Locate the cell with the specified text and output its [X, Y] center coordinate. 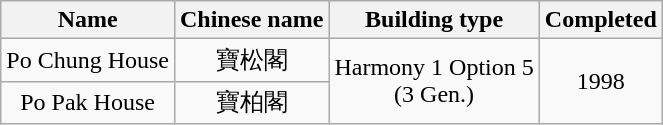
1998 [600, 82]
Name [88, 20]
Po Pak House [88, 102]
寶柏閣 [251, 102]
寶松閣 [251, 60]
Po Chung House [88, 60]
Chinese name [251, 20]
Completed [600, 20]
Building type [434, 20]
Harmony 1 Option 5(3 Gen.) [434, 82]
